Provide the [X, Y] coordinate of the cell's center where the given text is located.  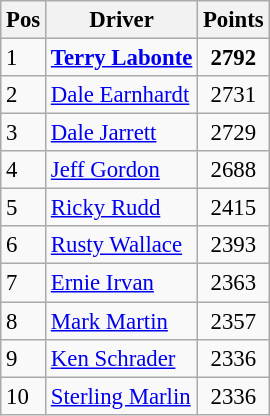
Mark Martin [122, 321]
2393 [234, 245]
Ernie Irvan [122, 283]
Sterling Marlin [122, 396]
Terry Labonte [122, 58]
4 [24, 170]
3 [24, 133]
Pos [24, 20]
Jeff Gordon [122, 170]
9 [24, 358]
2729 [234, 133]
2 [24, 95]
2731 [234, 95]
10 [24, 396]
1 [24, 58]
2357 [234, 321]
Dale Jarrett [122, 133]
Ricky Rudd [122, 208]
Points [234, 20]
Driver [122, 20]
Rusty Wallace [122, 245]
8 [24, 321]
7 [24, 283]
2415 [234, 208]
Dale Earnhardt [122, 95]
6 [24, 245]
2363 [234, 283]
2792 [234, 58]
2688 [234, 170]
5 [24, 208]
Ken Schrader [122, 358]
